Provide the (X, Y) coordinate of the cell's center where the given text is located.  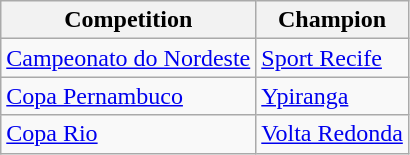
Competition (128, 20)
Volta Redonda (332, 134)
Champion (332, 20)
Campeonato do Nordeste (128, 58)
Ypiranga (332, 96)
Copa Rio (128, 134)
Copa Pernambuco (128, 96)
Sport Recife (332, 58)
